Search for the cell housing the specified text and yield its (x, y) center coordinate. 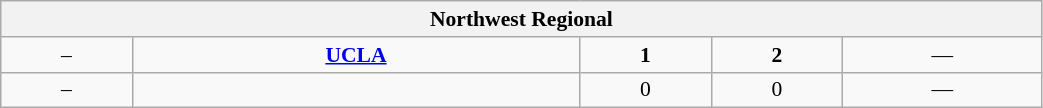
2 (776, 55)
UCLA (356, 55)
1 (646, 55)
Northwest Regional (522, 19)
